For the text-containing cell, return its midpoint in [X, Y] coordinate format. 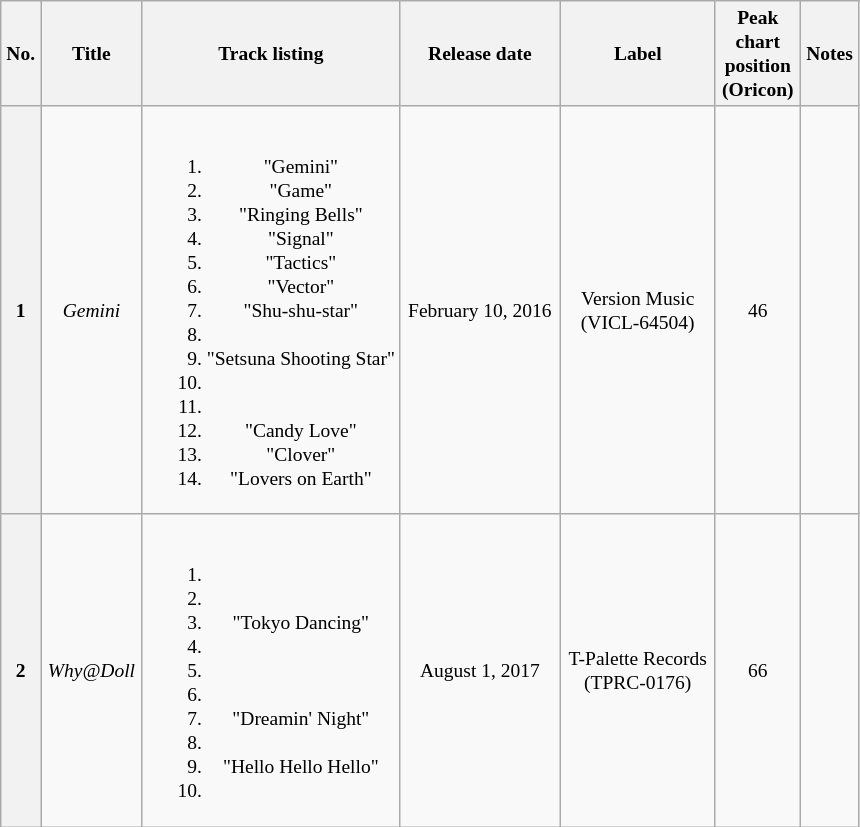
No. [21, 54]
August 1, 2017 [480, 670]
46 [758, 310]
Release date [480, 54]
2 [21, 670]
Title [92, 54]
Peak chart position (Oricon) [758, 54]
Gemini [92, 310]
Version Music (VICL-64504) [638, 310]
Track listing [270, 54]
"Tokyo Dancing""Dreamin' Night""Hello Hello Hello" [270, 670]
Why@Doll [92, 670]
T-Palette Records (TPRC-0176) [638, 670]
1 [21, 310]
"Gemini""Game""Ringing Bells""Signal""Tactics""Vector""Shu-shu-star""Setsuna Shooting Star""Candy Love""Clover""Lovers on Earth" [270, 310]
Label [638, 54]
February 10, 2016 [480, 310]
Notes [830, 54]
66 [758, 670]
